Determine the (X, Y) coordinate at the center of the cell enclosing the given text.  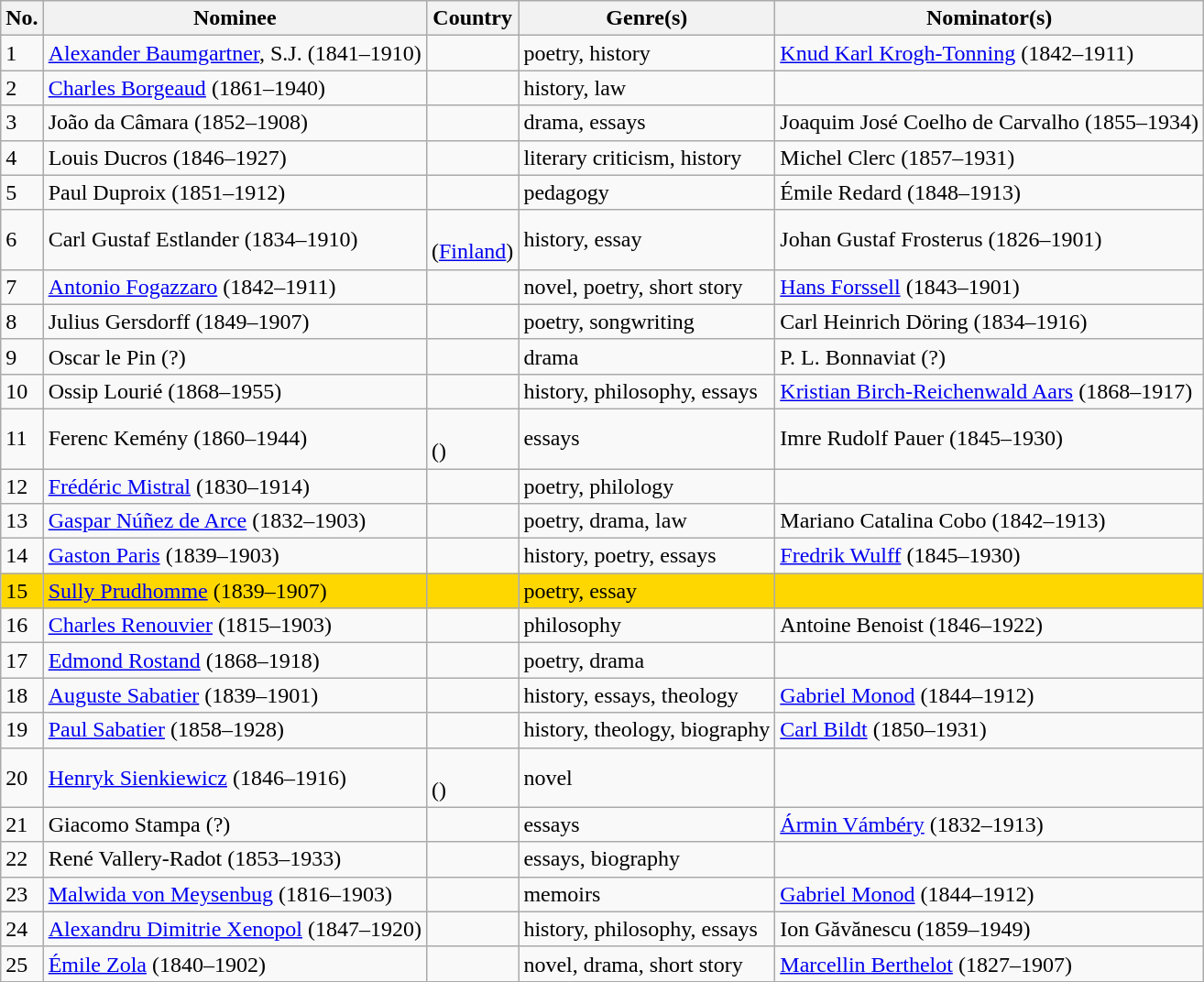
P. L. Bonnaviat (?) (990, 356)
22 (22, 859)
Johan Gustaf Frosterus (1826–1901) (990, 240)
7 (22, 287)
Joaquim José Coelho de Carvalho (1855–1934) (990, 123)
Sully Prudhomme (1839–1907) (235, 591)
Edmond Rostand (1868–1918) (235, 660)
history, theology, biography (647, 730)
Marcellin Berthelot (1827–1907) (990, 964)
poetry, essay (647, 591)
Charles Borgeaud (1861–1940) (235, 88)
17 (22, 660)
18 (22, 695)
novel (647, 777)
Fredrik Wulff (1845–1930) (990, 556)
Alexander Baumgartner, S.J. (1841–1910) (235, 53)
Michel Clerc (1857–1931) (990, 158)
(Finland) (472, 240)
poetry, philology (647, 486)
Louis Ducros (1846–1927) (235, 158)
Imre Rudolf Pauer (1845–1930) (990, 438)
13 (22, 521)
25 (22, 964)
Émile Redard (1848–1913) (990, 192)
João da Câmara (1852–1908) (235, 123)
poetry, drama (647, 660)
memoirs (647, 894)
12 (22, 486)
history, poetry, essays (647, 556)
Kristian Birch-Reichenwald Aars (1868–1917) (990, 391)
15 (22, 591)
Carl Bildt (1850–1931) (990, 730)
No. (22, 18)
1 (22, 53)
Genre(s) (647, 18)
Nominator(s) (990, 18)
Paul Duproix (1851–1912) (235, 192)
history, essays, theology (647, 695)
20 (22, 777)
novel, poetry, short story (647, 287)
Alexandru Dimitrie Xenopol (1847–1920) (235, 929)
Gaston Paris (1839–1903) (235, 556)
8 (22, 322)
poetry, drama, law (647, 521)
novel, drama, short story (647, 964)
3 (22, 123)
philosophy (647, 626)
19 (22, 730)
11 (22, 438)
Antonio Fogazzaro (1842–1911) (235, 287)
21 (22, 824)
Carl Gustaf Estlander (1834–1910) (235, 240)
Henryk Sienkiewicz (1846–1916) (235, 777)
Auguste Sabatier (1839–1901) (235, 695)
history, law (647, 88)
Knud Karl Krogh-Tonning (1842–1911) (990, 53)
Hans Forssell (1843–1901) (990, 287)
Oscar le Pin (?) (235, 356)
5 (22, 192)
pedagogy (647, 192)
Julius Gersdorff (1849–1907) (235, 322)
Émile Zola (1840–1902) (235, 964)
René Vallery-Radot (1853–1933) (235, 859)
Ossip Lourié (1868–1955) (235, 391)
essays, biography (647, 859)
2 (22, 88)
Ferenc Kemény (1860–1944) (235, 438)
14 (22, 556)
Mariano Catalina Cobo (1842–1913) (990, 521)
Ármin Vámbéry (1832–1913) (990, 824)
Malwida von Meysenbug (1816–1903) (235, 894)
10 (22, 391)
history, essay (647, 240)
6 (22, 240)
Gaspar Núñez de Arce (1832–1903) (235, 521)
Nominee (235, 18)
Frédéric Mistral (1830–1914) (235, 486)
literary criticism, history (647, 158)
Paul Sabatier (1858–1928) (235, 730)
Carl Heinrich Döring (1834–1916) (990, 322)
Antoine Benoist (1846–1922) (990, 626)
Charles Renouvier (1815–1903) (235, 626)
poetry, songwriting (647, 322)
drama, essays (647, 123)
9 (22, 356)
Country (472, 18)
4 (22, 158)
Giacomo Stampa (?) (235, 824)
16 (22, 626)
24 (22, 929)
drama (647, 356)
poetry, history (647, 53)
23 (22, 894)
Ion Găvănescu (1859–1949) (990, 929)
